For the text-containing cell, return its midpoint in (x, y) coordinate format. 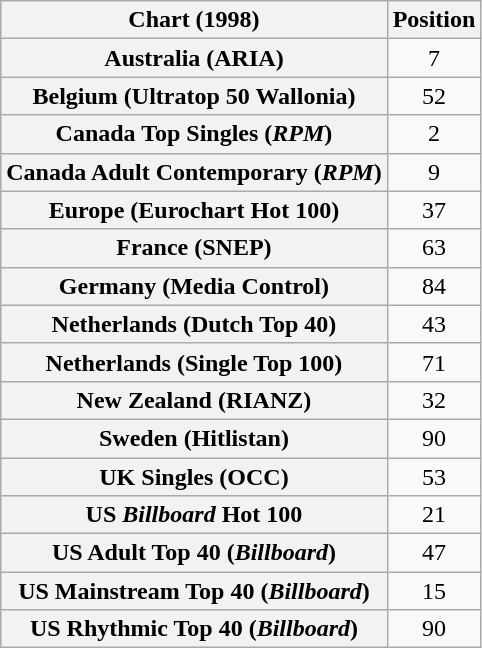
37 (434, 210)
Canada Adult Contemporary (RPM) (194, 172)
32 (434, 400)
US Rhythmic Top 40 (Billboard) (194, 629)
UK Singles (OCC) (194, 477)
New Zealand (RIANZ) (194, 400)
52 (434, 96)
Europe (Eurochart Hot 100) (194, 210)
US Mainstream Top 40 (Billboard) (194, 591)
Australia (ARIA) (194, 58)
63 (434, 248)
43 (434, 324)
71 (434, 362)
Canada Top Singles (RPM) (194, 134)
Sweden (Hitlistan) (194, 438)
US Billboard Hot 100 (194, 515)
47 (434, 553)
France (SNEP) (194, 248)
Position (434, 20)
7 (434, 58)
Netherlands (Single Top 100) (194, 362)
15 (434, 591)
2 (434, 134)
Netherlands (Dutch Top 40) (194, 324)
53 (434, 477)
Chart (1998) (194, 20)
Belgium (Ultratop 50 Wallonia) (194, 96)
21 (434, 515)
9 (434, 172)
Germany (Media Control) (194, 286)
84 (434, 286)
US Adult Top 40 (Billboard) (194, 553)
